Scan for the cell matching the given text and deliver its (X, Y) coordinate at center. 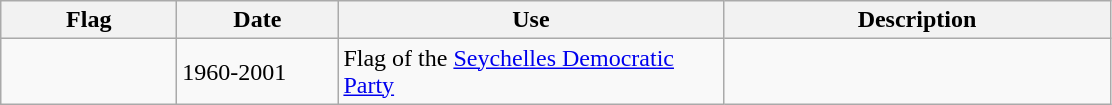
Description (917, 20)
1960-2001 (258, 72)
Use (531, 20)
Flag of the Seychelles Democratic Party (531, 72)
Date (258, 20)
Flag (89, 20)
